Return the (x, y) coordinate for the center point of the cell that contains the specified text.  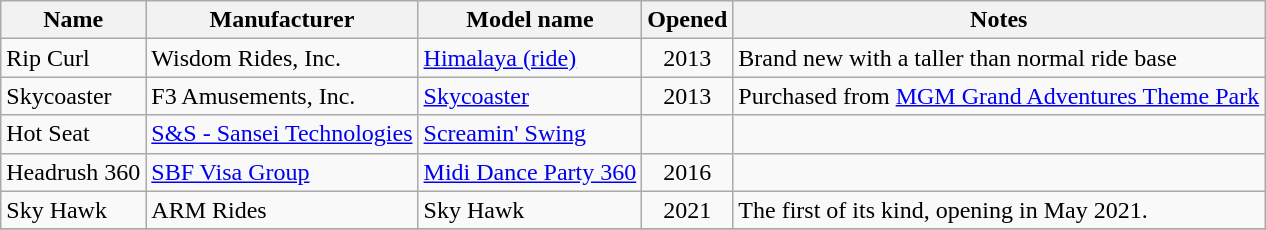
Midi Dance Party 360 (530, 172)
Hot Seat (74, 134)
Notes (999, 20)
The first of its kind, opening in May 2021. (999, 210)
Screamin' Swing (530, 134)
Headrush 360 (74, 172)
Name (74, 20)
Purchased from MGM Grand Adventures Theme Park (999, 96)
Model name (530, 20)
SBF Visa Group (282, 172)
Wisdom Rides, Inc. (282, 58)
Opened (688, 20)
ARM Rides (282, 210)
F3 Amusements, Inc. (282, 96)
Manufacturer (282, 20)
2016 (688, 172)
2021 (688, 210)
Brand new with a taller than normal ride base (999, 58)
S&S - Sansei Technologies (282, 134)
Himalaya (ride) (530, 58)
Rip Curl (74, 58)
